Determine the (X, Y) coordinate at the center of the cell enclosing the given text.  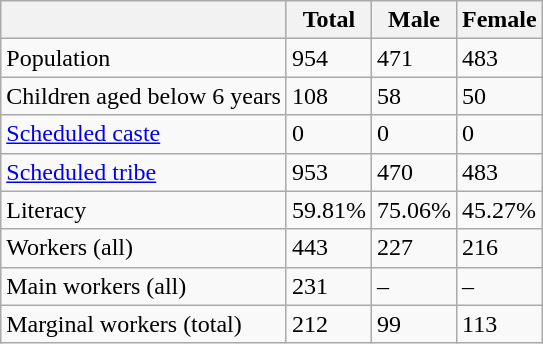
50 (500, 96)
Total (328, 20)
45.27% (500, 210)
954 (328, 58)
471 (414, 58)
108 (328, 96)
Workers (all) (144, 248)
Population (144, 58)
216 (500, 248)
Children aged below 6 years (144, 96)
227 (414, 248)
443 (328, 248)
231 (328, 286)
470 (414, 172)
212 (328, 324)
Main workers (all) (144, 286)
Scheduled caste (144, 134)
Literacy (144, 210)
113 (500, 324)
Marginal workers (total) (144, 324)
Scheduled tribe (144, 172)
75.06% (414, 210)
Male (414, 20)
953 (328, 172)
59.81% (328, 210)
99 (414, 324)
58 (414, 96)
Female (500, 20)
